Return (X, Y) of the center of cell containing provided text 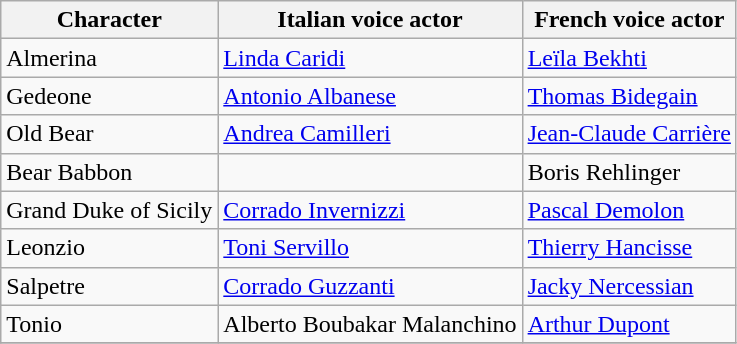
Grand Duke of Sicily (110, 210)
Corrado Guzzanti (370, 286)
Corrado Invernizzi (370, 210)
French voice actor (629, 20)
Jacky Nercessian (629, 286)
Bear Babbon (110, 172)
Character (110, 20)
Leonzio (110, 248)
Gedeone (110, 96)
Toni Servillo (370, 248)
Almerina (110, 58)
Jean-Claude Carrière (629, 134)
Arthur Dupont (629, 324)
Leïla Bekhti (629, 58)
Alberto Boubakar Malanchino (370, 324)
Italian voice actor (370, 20)
Old Bear (110, 134)
Pascal Demolon (629, 210)
Linda Caridi (370, 58)
Andrea Camilleri (370, 134)
Antonio Albanese (370, 96)
Tonio (110, 324)
Thierry Hancisse (629, 248)
Thomas Bidegain (629, 96)
Salpetre (110, 286)
Boris Rehlinger (629, 172)
